Return [X, Y] of the center of cell containing provided text 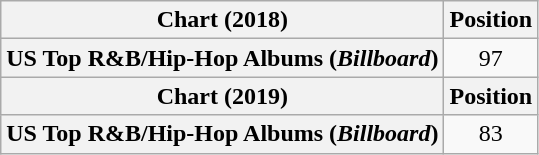
97 [491, 58]
Chart (2018) [222, 20]
Chart (2019) [222, 96]
83 [491, 134]
